Search for the cell housing the specified text and yield its [x, y] center coordinate. 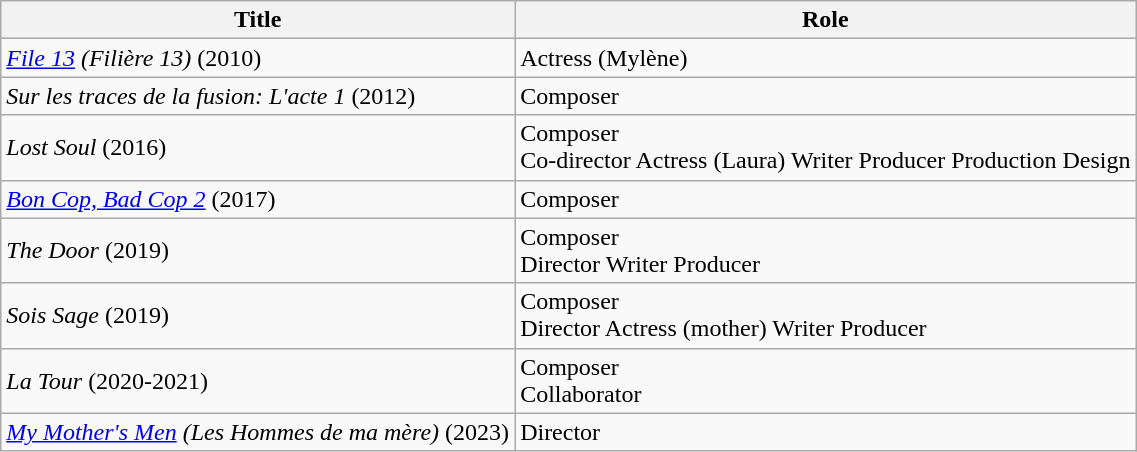
ComposerDirector Actress (mother) Writer Producer [826, 316]
Lost Soul (2016) [258, 148]
ComposerDirector Writer Producer [826, 250]
Director [826, 432]
File 13 (Filière 13) (2010) [258, 58]
Title [258, 20]
ComposerCo-director Actress (Laura) Writer Producer Production Design [826, 148]
The Door (2019) [258, 250]
Sur les traces de la fusion: L'acte 1 (2012) [258, 96]
Bon Cop, Bad Cop 2 (2017) [258, 199]
Role [826, 20]
My Mother's Men (Les Hommes de ma mère) (2023) [258, 432]
La Tour (2020-2021) [258, 380]
ComposerCollaborator [826, 380]
Sois Sage (2019) [258, 316]
Actress (Mylène) [826, 58]
